Provide the [x, y] coordinate of the cell's center where the given text is located.  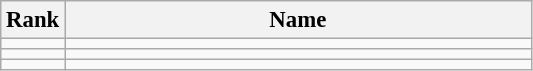
Rank [33, 20]
Name [298, 20]
